For the text-containing cell, return its midpoint in (X, Y) coordinate format. 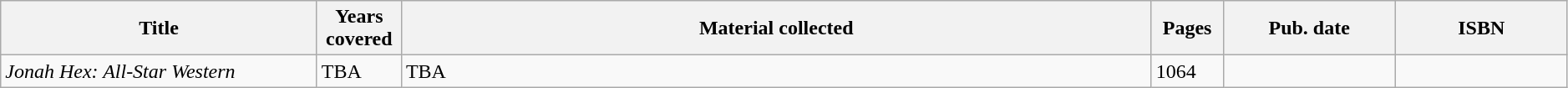
Material collected (776, 28)
Years covered (359, 28)
Pub. date (1309, 28)
Title (159, 28)
Pages (1187, 28)
1064 (1187, 71)
Jonah Hex: All-Star Western (159, 71)
ISBN (1481, 28)
